For the text-containing cell, return its midpoint in [X, Y] coordinate format. 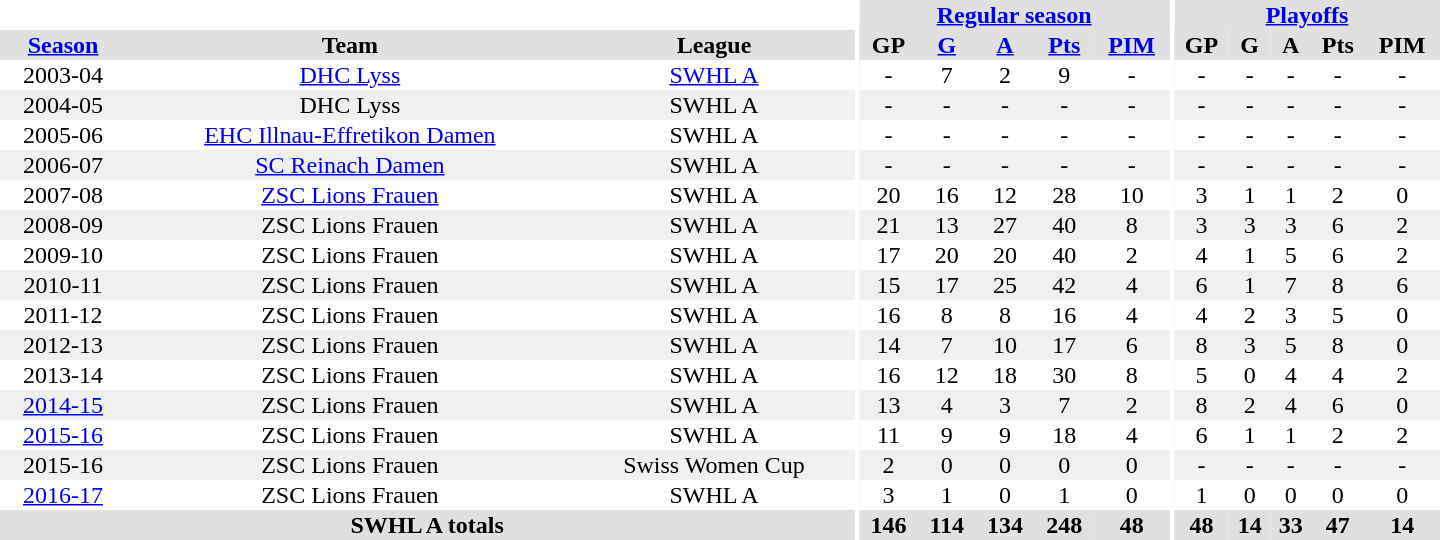
33 [1290, 525]
League [714, 45]
2011-12 [63, 315]
SWHL A totals [427, 525]
248 [1064, 525]
2009-10 [63, 255]
2008-09 [63, 225]
2013-14 [63, 375]
Swiss Women Cup [714, 465]
2004-05 [63, 105]
42 [1064, 285]
SC Reinach Damen [350, 165]
Playoffs [1307, 15]
2014-15 [63, 405]
11 [888, 435]
2003-04 [63, 75]
2007-08 [63, 195]
Team [350, 45]
27 [1004, 225]
15 [888, 285]
47 [1338, 525]
25 [1004, 285]
146 [888, 525]
Regular season [1014, 15]
21 [888, 225]
2006-07 [63, 165]
134 [1004, 525]
2012-13 [63, 345]
2010-11 [63, 285]
28 [1064, 195]
30 [1064, 375]
Season [63, 45]
EHC Illnau-Effretikon Damen [350, 135]
114 [946, 525]
2016-17 [63, 495]
2005-06 [63, 135]
